Output the (X, Y) coordinate of the center of the cell containing the given text.  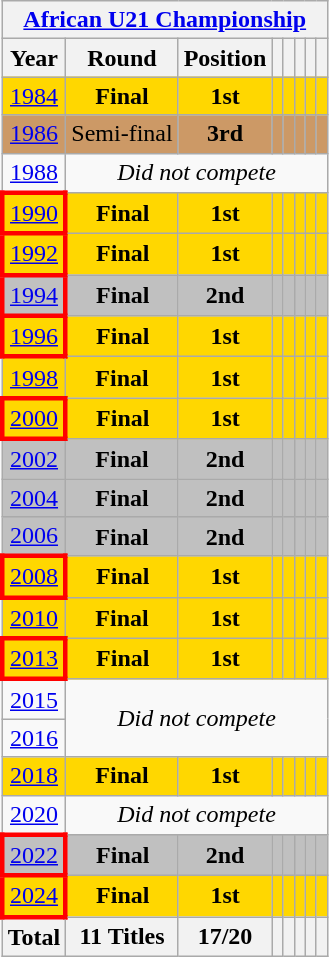
Semi-final (122, 134)
2004 (34, 497)
2002 (34, 459)
Year (34, 58)
11 Titles (122, 937)
1992 (34, 254)
2022 (34, 856)
African U21 Championship (164, 20)
2010 (34, 618)
1986 (34, 134)
2006 (34, 537)
2024 (34, 896)
2008 (34, 576)
2015 (34, 699)
2016 (34, 738)
1994 (34, 296)
1998 (34, 378)
2020 (34, 815)
1996 (34, 336)
3rd (225, 134)
2013 (34, 658)
Round (122, 58)
2000 (34, 418)
1984 (34, 96)
2018 (34, 776)
1988 (34, 173)
Position (225, 58)
1990 (34, 214)
Total (34, 937)
17/20 (225, 937)
